Provide the [x, y] coordinate of the cell's center where the given text is located.  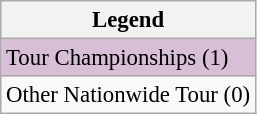
Tour Championships (1) [128, 58]
Other Nationwide Tour (0) [128, 95]
Legend [128, 20]
